Output the [X, Y] coordinate of the center of the cell containing the given text.  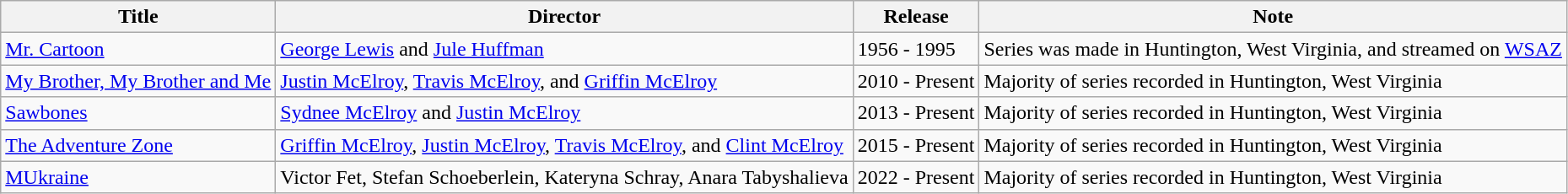
Sydnee McElroy and Justin McElroy [564, 113]
2015 - Present [916, 145]
Victor Fet, Stefan Schoeberlein, Kateryna Schray, Anara Tabyshalieva [564, 177]
Title [138, 17]
The Adventure Zone [138, 145]
Mr. Cartoon [138, 49]
Sawbones [138, 113]
2010 - Present [916, 81]
Series was made in Huntington, West Virginia, and streamed on WSAZ [1273, 49]
1956 - 1995 [916, 49]
Director [564, 17]
2013 - Present [916, 113]
MUkraine [138, 177]
Release [916, 17]
Griffin McElroy, Justin McElroy, Travis McElroy, and Clint McElroy [564, 145]
My Brother, My Brother and Me [138, 81]
George Lewis and Jule Huffman [564, 49]
Justin McElroy, Travis McElroy, and Griffin McElroy [564, 81]
2022 - Present [916, 177]
Note [1273, 17]
